From the cell containing the given text, extract its center point as [x, y] coordinate. 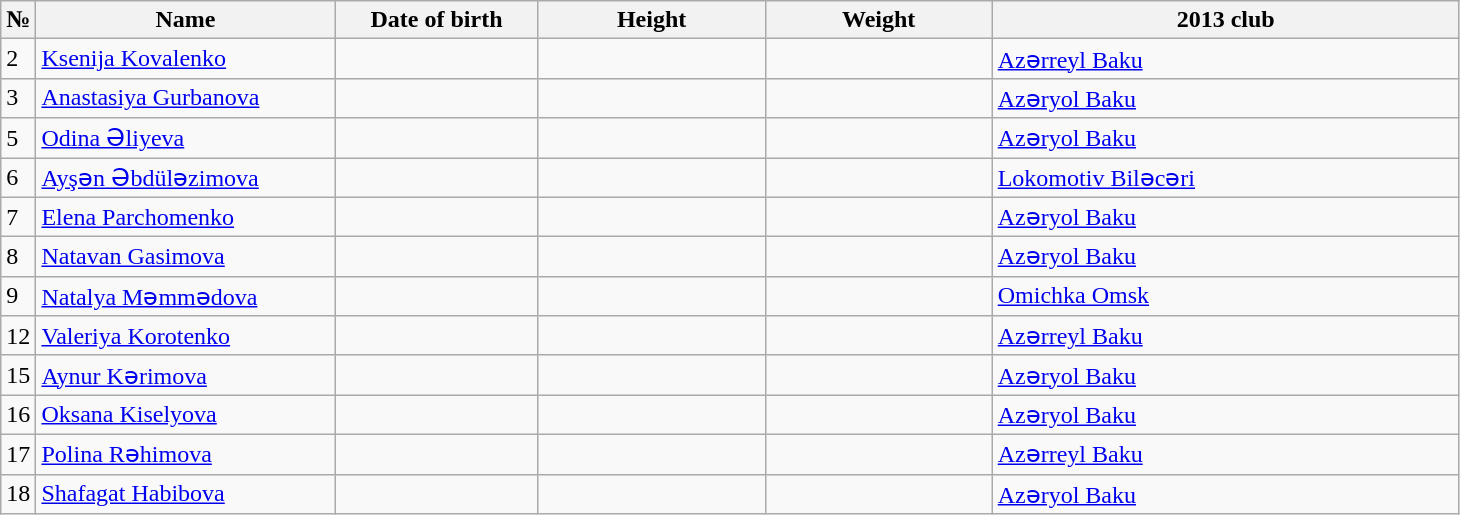
2013 club [1226, 20]
12 [18, 336]
Height [652, 20]
16 [18, 415]
Natavan Gasimova [186, 257]
Shafagat Habibova [186, 494]
Aynur Kərimova [186, 375]
Date of birth [436, 20]
15 [18, 375]
Polina Rəhimova [186, 454]
6 [18, 178]
Weight [878, 20]
№ [18, 20]
Odina Əliyeva [186, 138]
17 [18, 454]
9 [18, 296]
Oksana Kiselyova [186, 415]
Ayşən Əbdüləzimova [186, 178]
Ksenija Kovalenko [186, 59]
8 [18, 257]
Valeriya Korotenko [186, 336]
Elena Parchomenko [186, 217]
Lokomotiv Biləcəri [1226, 178]
18 [18, 494]
7 [18, 217]
3 [18, 98]
5 [18, 138]
Omichka Omsk [1226, 296]
Anastasiya Gurbanova [186, 98]
Name [186, 20]
Natalya Məmmədova [186, 296]
2 [18, 59]
